Search for the cell housing the specified text and yield its [x, y] center coordinate. 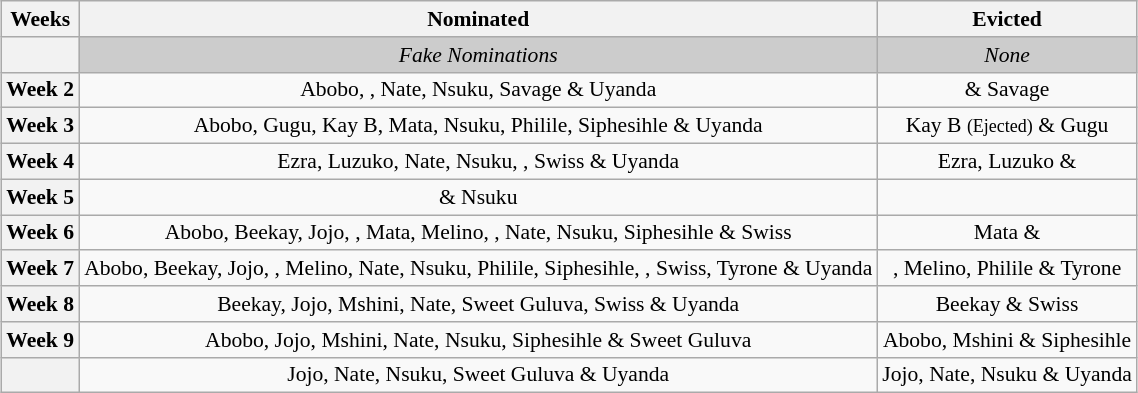
Abobo, Mshini & Siphesihle [1007, 340]
Beekay & Swiss [1007, 304]
Week 5 [40, 197]
None [1007, 55]
Week 2 [40, 90]
Abobo, Gugu, Kay B, Mata, Nsuku, Philile, Siphesihle & Uyanda [478, 126]
& Nsuku [478, 197]
Week 7 [40, 269]
Nominated [478, 19]
Week 3 [40, 126]
Abobo, Beekay, Jojo, , Mata, Melino, , Nate, Nsuku, Siphesihle & Swiss [478, 233]
Ezra, Luzuko, Nate, Nsuku, , Swiss & Uyanda [478, 162]
Fake Nominations [478, 55]
Evicted [1007, 19]
Abobo, Jojo, Mshini, Nate, Nsuku, Siphesihle & Sweet Guluva [478, 340]
Beekay, Jojo, Mshini, Nate, Sweet Guluva, Swiss & Uyanda [478, 304]
Jojo, Nate, Nsuku, Sweet Guluva & Uyanda [478, 375]
Abobo, Beekay, Jojo, , Melino, Nate, Nsuku, Philile, Siphesihle, , Swiss, Tyrone & Uyanda [478, 269]
Kay B (Ejected) & Gugu [1007, 126]
Abobo, , Nate, Nsuku, Savage & Uyanda [478, 90]
Jojo, Nate, Nsuku & Uyanda [1007, 375]
& Savage [1007, 90]
Weeks [40, 19]
Week 8 [40, 304]
Week 9 [40, 340]
, Melino, Philile & Tyrone [1007, 269]
Mata & [1007, 233]
Ezra, Luzuko & [1007, 162]
Week 4 [40, 162]
Week 6 [40, 233]
